Find where the given text appears and provide that cell's center as [X, Y] coordinate. 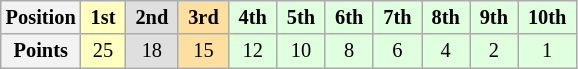
9th [494, 17]
4th [253, 17]
7th [397, 17]
18 [152, 51]
6 [397, 51]
2 [494, 51]
25 [104, 51]
Position [41, 17]
6th [349, 17]
3rd [203, 17]
12 [253, 51]
10 [301, 51]
4 [446, 51]
2nd [152, 17]
8 [349, 51]
1st [104, 17]
10th [547, 17]
Points [41, 51]
1 [547, 51]
15 [203, 51]
5th [301, 17]
8th [446, 17]
